Output the [x, y] coordinate of the center of the cell containing the given text.  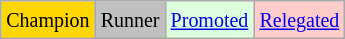
Champion [48, 20]
Runner [130, 20]
Promoted [210, 20]
Relegated [300, 20]
